Extract the [X, Y] coordinate from the center of the cell holding the provided text.  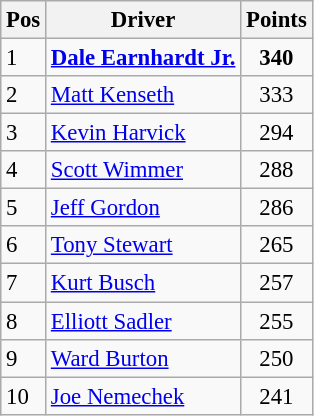
340 [276, 58]
3 [24, 133]
Scott Wimmer [144, 170]
Elliott Sadler [144, 321]
250 [276, 358]
4 [24, 170]
7 [24, 283]
333 [276, 95]
286 [276, 208]
Kurt Busch [144, 283]
8 [24, 321]
257 [276, 283]
Jeff Gordon [144, 208]
265 [276, 245]
9 [24, 358]
6 [24, 245]
Matt Kenseth [144, 95]
Ward Burton [144, 358]
241 [276, 396]
255 [276, 321]
10 [24, 396]
Dale Earnhardt Jr. [144, 58]
Driver [144, 20]
2 [24, 95]
1 [24, 58]
294 [276, 133]
Joe Nemechek [144, 396]
Points [276, 20]
Kevin Harvick [144, 133]
5 [24, 208]
Pos [24, 20]
Tony Stewart [144, 245]
288 [276, 170]
